Output the [x, y] coordinate of the center of the cell containing the given text.  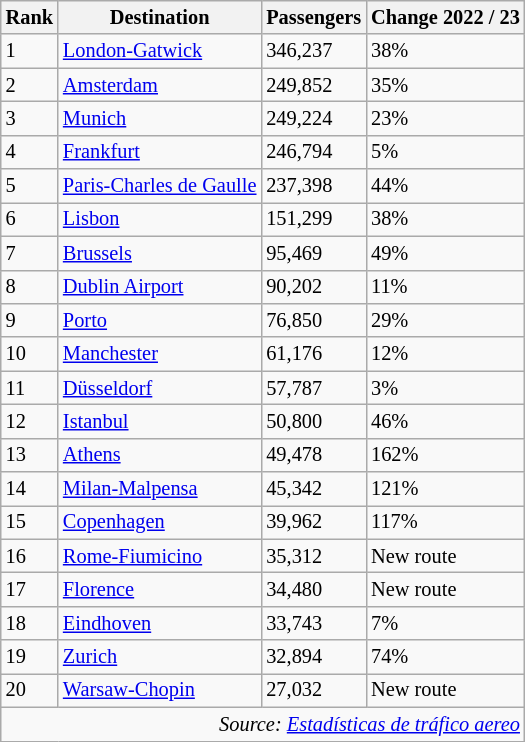
27,032 [314, 690]
117% [446, 522]
19 [30, 657]
17 [30, 589]
33,743 [314, 623]
49,478 [314, 455]
Warsaw-Chopin [160, 690]
50,800 [314, 421]
15 [30, 522]
9 [30, 320]
237,398 [314, 186]
4 [30, 152]
151,299 [314, 219]
Amsterdam [160, 85]
12 [30, 421]
11% [446, 287]
11 [30, 388]
13 [30, 455]
Milan-Malpensa [160, 489]
90,202 [314, 287]
35,312 [314, 556]
Paris-Charles de Gaulle [160, 186]
Istanbul [160, 421]
Passengers [314, 17]
29% [446, 320]
46% [446, 421]
39,962 [314, 522]
32,894 [314, 657]
35% [446, 85]
Florence [160, 589]
1 [30, 51]
6 [30, 219]
16 [30, 556]
76,850 [314, 320]
2 [30, 85]
12% [446, 354]
Eindhoven [160, 623]
8 [30, 287]
49% [446, 253]
Athens [160, 455]
Lisbon [160, 219]
7 [30, 253]
57,787 [314, 388]
74% [446, 657]
10 [30, 354]
249,224 [314, 118]
34,480 [314, 589]
Rank [30, 17]
249,852 [314, 85]
Destination [160, 17]
Frankfurt [160, 152]
246,794 [314, 152]
London-Gatwick [160, 51]
Porto [160, 320]
7% [446, 623]
45,342 [314, 489]
Düsseldorf [160, 388]
95,469 [314, 253]
Rome-Fiumicino [160, 556]
18 [30, 623]
Dublin Airport [160, 287]
3% [446, 388]
Zurich [160, 657]
Source: Estadísticas de tráfico aereo [263, 724]
Copenhagen [160, 522]
23% [446, 118]
44% [446, 186]
Change 2022 / 23 [446, 17]
61,176 [314, 354]
346,237 [314, 51]
121% [446, 489]
5 [30, 186]
20 [30, 690]
14 [30, 489]
5% [446, 152]
162% [446, 455]
Manchester [160, 354]
Brussels [160, 253]
Munich [160, 118]
3 [30, 118]
